Determine the (X, Y) coordinate at the center of the cell enclosing the given text.  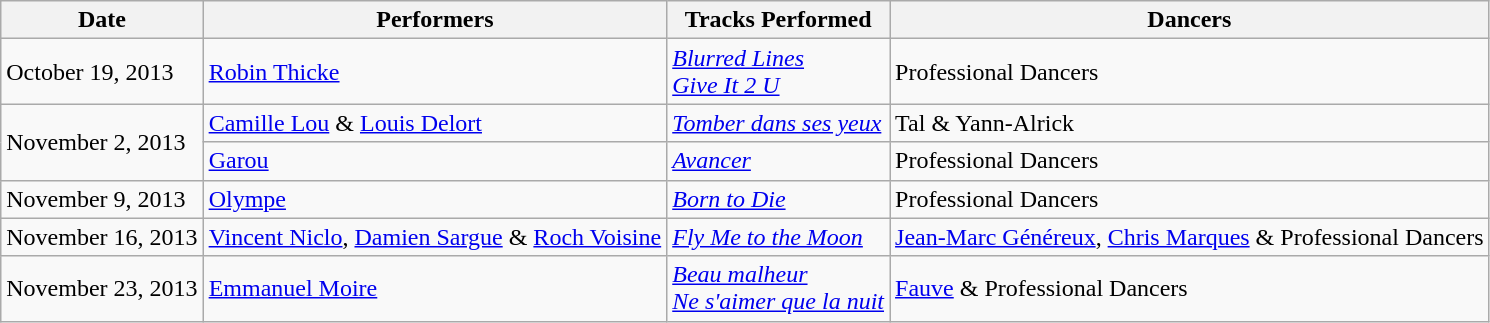
Olympe (435, 199)
November 2, 2013 (102, 142)
Tomber dans ses yeux (778, 123)
Fauve & Professional Dancers (1190, 288)
Performers (435, 20)
Dancers (1190, 20)
October 19, 2013 (102, 72)
Date (102, 20)
Garou (435, 161)
November 9, 2013 (102, 199)
Blurred LinesGive It 2 U (778, 72)
November 23, 2013 (102, 288)
November 16, 2013 (102, 237)
Vincent Niclo, Damien Sargue & Roch Voisine (435, 237)
Camille Lou & Louis Delort (435, 123)
Emmanuel Moire (435, 288)
Beau malheurNe s'aimer que la nuit (778, 288)
Robin Thicke (435, 72)
Tal & Yann-Alrick (1190, 123)
Tracks Performed (778, 20)
Born to Die (778, 199)
Fly Me to the Moon (778, 237)
Avancer (778, 161)
Jean-Marc Généreux, Chris Marques & Professional Dancers (1190, 237)
